Capture the cell that displays the provided text and extract its [x, y] central coordinate. 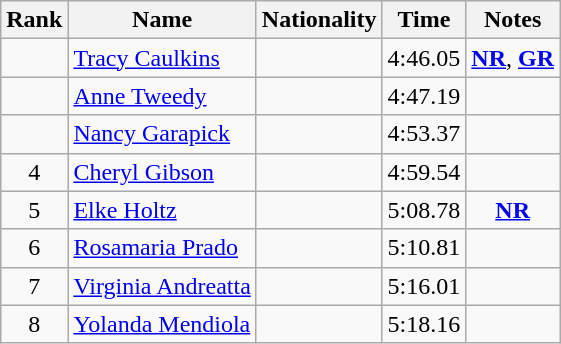
NR, GR [513, 58]
Notes [513, 20]
Time [424, 20]
Nancy Garapick [162, 134]
Anne Tweedy [162, 96]
5:08.78 [424, 210]
4:53.37 [424, 134]
4:46.05 [424, 58]
Rank [34, 20]
4:59.54 [424, 172]
5:18.16 [424, 324]
Cheryl Gibson [162, 172]
6 [34, 248]
5 [34, 210]
Name [162, 20]
Tracy Caulkins [162, 58]
NR [513, 210]
4 [34, 172]
4:47.19 [424, 96]
Virginia Andreatta [162, 286]
Elke Holtz [162, 210]
8 [34, 324]
Rosamaria Prado [162, 248]
5:10.81 [424, 248]
Nationality [319, 20]
5:16.01 [424, 286]
Yolanda Mendiola [162, 324]
7 [34, 286]
